Detect which cell encompasses the target text, then output its (x, y) center coordinate. 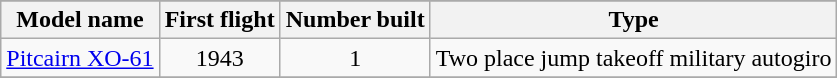
Type (634, 20)
Model name (80, 20)
First flight (220, 20)
Pitcairn XO-61 (80, 58)
Number built (355, 20)
1943 (220, 58)
1 (355, 58)
Two place jump takeoff military autogiro (634, 58)
